Detect which cell encompasses the target text, then output its [X, Y] center coordinate. 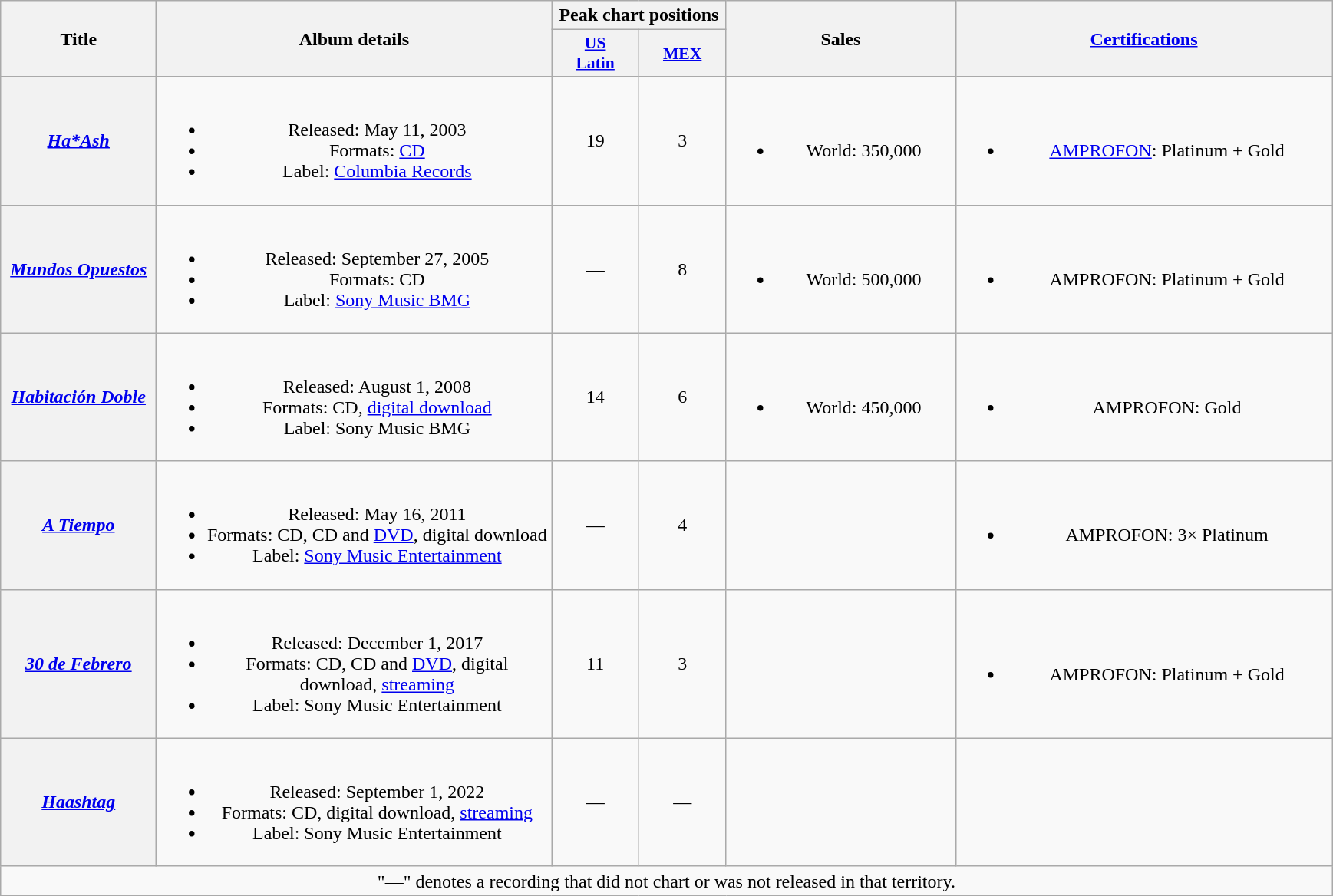
Released: September 27, 2005Formats: CDLabel: Sony Music BMG [355, 268]
Released: December 1, 2017Formats: CD, CD and DVD, digital download, streamingLabel: Sony Music Entertainment [355, 664]
Ha*Ash [78, 141]
Title [78, 38]
Released: August 1, 2008Formats: CD, digital downloadLabel: Sony Music BMG [355, 397]
14 [596, 397]
A Tiempo [78, 525]
Released: May 11, 2003Formats: CDLabel: Columbia Records [355, 141]
Album details [355, 38]
AMPROFON: Gold [1143, 397]
"—" denotes a recording that did not chart or was not released in that territory. [666, 881]
World: 450,000 [841, 397]
Haashtag [78, 802]
AMPROFON: 3× Platinum [1143, 525]
USLatin [596, 54]
4 [682, 525]
6 [682, 397]
11 [596, 664]
World: 500,000 [841, 268]
Released: September 1, 2022Formats: CD, digital download, streamingLabel: Sony Music Entertainment [355, 802]
Sales [841, 38]
30 de Febrero [78, 664]
Mundos Opuestos [78, 268]
19 [596, 141]
8 [682, 268]
Habitación Doble [78, 397]
World: 350,000 [841, 141]
Peak chart positions [638, 15]
Released: May 16, 2011Formats: CD, CD and DVD, digital downloadLabel: Sony Music Entertainment [355, 525]
MEX [682, 54]
Certifications [1143, 38]
